Pinpoint the cell where the given text exists, returning its [x, y] midpoint coordinate. 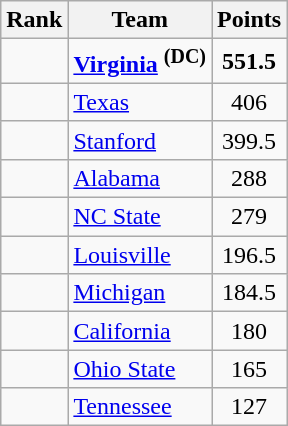
196.5 [250, 255]
Rank [34, 20]
Stanford [140, 140]
Tennessee [140, 407]
Team [140, 20]
399.5 [250, 140]
406 [250, 102]
Louisville [140, 255]
Michigan [140, 293]
180 [250, 331]
California [140, 331]
Alabama [140, 178]
288 [250, 178]
184.5 [250, 293]
NC State [140, 217]
279 [250, 217]
Texas [140, 102]
165 [250, 369]
Ohio State [140, 369]
551.5 [250, 62]
Points [250, 20]
Virginia (DC) [140, 62]
127 [250, 407]
